Locate the cell with the specified text and output its [x, y] center coordinate. 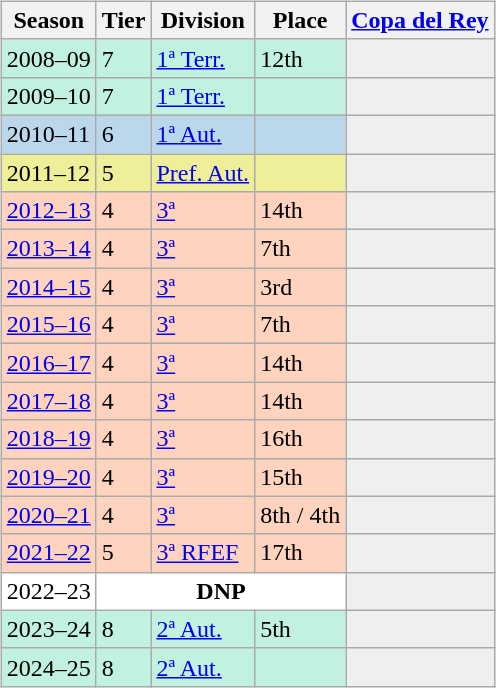
Division [203, 20]
2015–16 [48, 325]
17th [300, 553]
2018–19 [48, 439]
Place [300, 20]
16th [300, 439]
15th [300, 477]
5th [300, 629]
2013–14 [48, 249]
1ª Aut. [203, 134]
2019–20 [48, 477]
2012–13 [48, 211]
6 [124, 134]
2008–09 [48, 58]
2022–23 [48, 591]
2011–12 [48, 173]
2010–11 [48, 134]
Copa del Rey [420, 20]
12th [300, 58]
3rd [300, 287]
2016–17 [48, 363]
2024–25 [48, 667]
2023–24 [48, 629]
2021–22 [48, 553]
Pref. Aut. [203, 173]
DNP [220, 591]
Tier [124, 20]
Season [48, 20]
2009–10 [48, 96]
8th / 4th [300, 515]
2017–18 [48, 401]
2014–15 [48, 287]
3ª RFEF [203, 553]
2020–21 [48, 515]
